Output the (X, Y) coordinate of the center of the cell containing the given text.  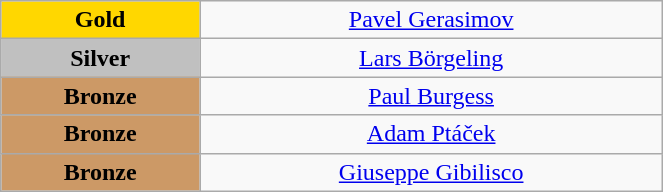
Giuseppe Gibilisco (432, 172)
Pavel Gerasimov (432, 20)
Adam Ptáček (432, 134)
Gold (100, 20)
Silver (100, 58)
Lars Börgeling (432, 58)
Paul Burgess (432, 96)
